Return [x, y] of the center of cell containing provided text 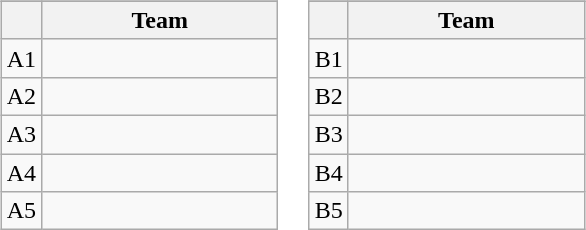
A1 [21, 58]
B5 [328, 211]
B1 [328, 58]
B2 [328, 96]
A3 [21, 134]
A4 [21, 173]
B3 [328, 134]
A2 [21, 96]
A5 [21, 211]
B4 [328, 173]
